Return the [x, y] coordinate for the center point of the cell that contains the specified text.  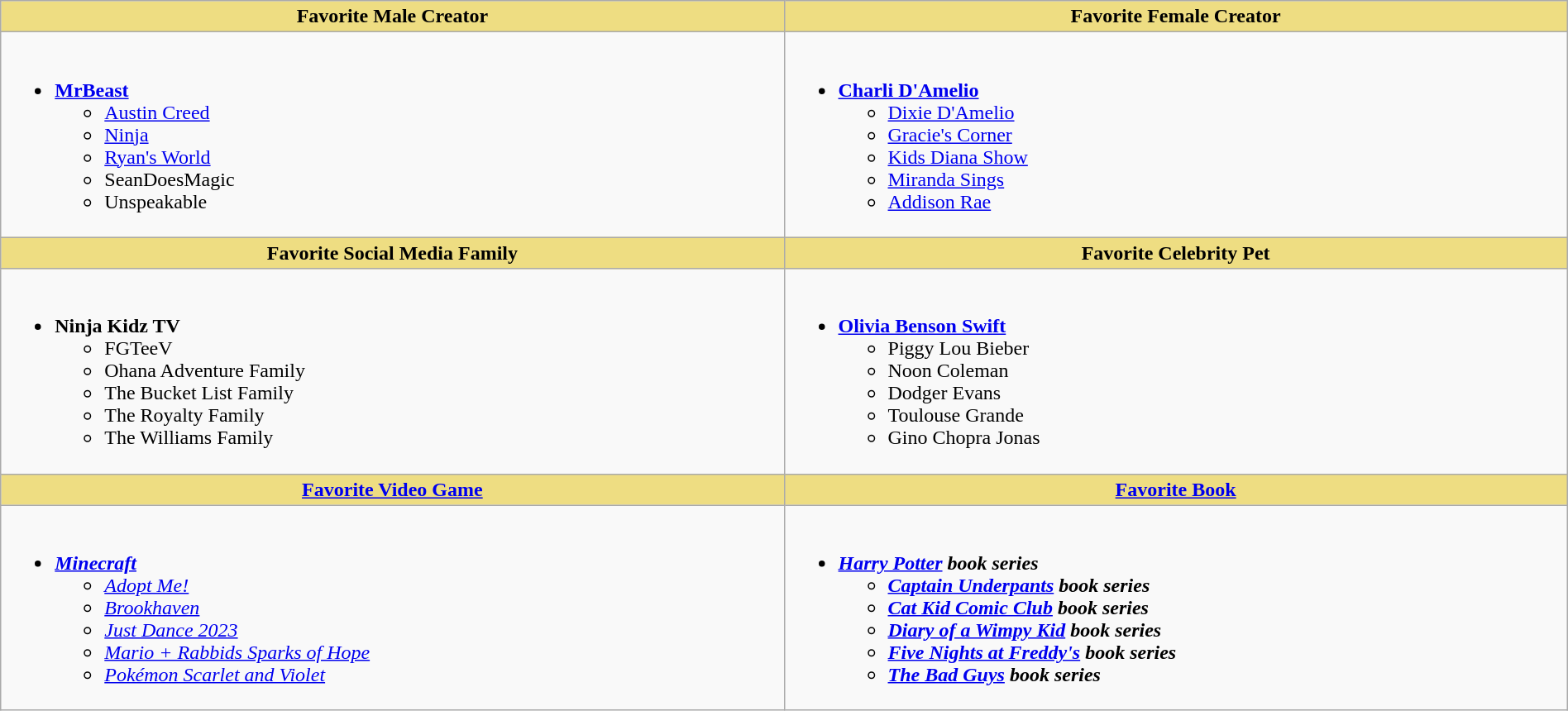
Ninja Kidz TVFGTeeVOhana Adventure FamilyThe Bucket List FamilyThe Royalty FamilyThe Williams Family [392, 371]
Olivia Benson SwiftPiggy Lou BieberNoon ColemanDodger EvansToulouse GrandeGino Chopra Jonas [1176, 371]
Favorite Celebrity Pet [1176, 253]
Favorite Social Media Family [392, 253]
Favorite Male Creator [392, 17]
Favorite Female Creator [1176, 17]
Favorite Book [1176, 489]
Charli D'AmelioDixie D'AmelioGracie's CornerKids Diana ShowMiranda SingsAddison Rae [1176, 135]
Favorite Video Game [392, 489]
MinecraftAdopt Me!BrookhavenJust Dance 2023Mario + Rabbids Sparks of HopePokémon Scarlet and Violet [392, 608]
MrBeastAustin CreedNinjaRyan's WorldSeanDoesMagicUnspeakable [392, 135]
